Scan for the cell matching the given text and deliver its [x, y] coordinate at center. 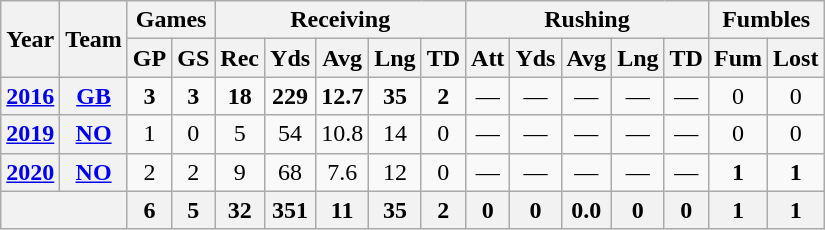
11 [342, 210]
2016 [30, 96]
18 [240, 96]
2020 [30, 172]
Year [30, 39]
32 [240, 210]
Rushing [588, 20]
12 [395, 172]
7.6 [342, 172]
14 [395, 134]
10.8 [342, 134]
GS [194, 58]
229 [290, 96]
6 [149, 210]
GB [94, 96]
GP [149, 58]
9 [240, 172]
54 [290, 134]
Receiving [340, 20]
Team [94, 39]
Lost [796, 58]
2019 [30, 134]
68 [290, 172]
12.7 [342, 96]
Rec [240, 58]
Games [170, 20]
0.0 [586, 210]
Att [488, 58]
Fumbles [766, 20]
Fum [738, 58]
351 [290, 210]
